Scan for the cell matching the given text and deliver its [x, y] coordinate at center. 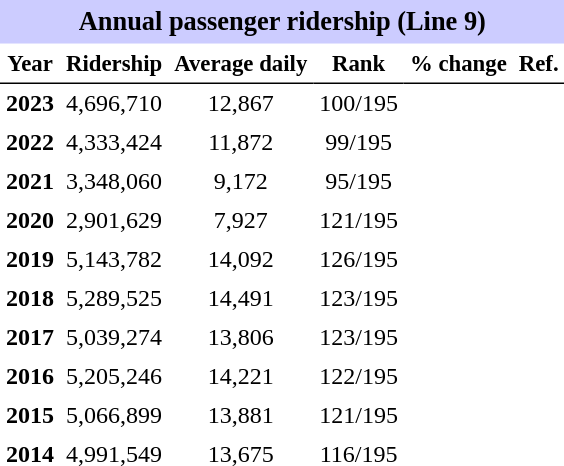
2023 [30, 104]
5,205,246 [114, 376]
2022 [30, 142]
2020 [30, 220]
5,066,899 [114, 416]
2018 [30, 298]
122/195 [358, 376]
14,221 [240, 376]
4,333,424 [114, 142]
100/195 [358, 104]
13,806 [240, 338]
2015 [30, 416]
7,927 [240, 220]
95/195 [358, 182]
126/195 [358, 260]
5,039,274 [114, 338]
14,092 [240, 260]
14,491 [240, 298]
Rank [358, 64]
2017 [30, 338]
11,872 [240, 142]
2,901,629 [114, 220]
5,143,782 [114, 260]
12,867 [240, 104]
5,289,525 [114, 298]
9,172 [240, 182]
Ridership [114, 64]
2021 [30, 182]
13,881 [240, 416]
2016 [30, 376]
3,348,060 [114, 182]
4,696,710 [114, 104]
2019 [30, 260]
Average daily [240, 64]
Year [30, 64]
99/195 [358, 142]
% change [458, 64]
